Pinpoint the cell where the given text exists, returning its [x, y] midpoint coordinate. 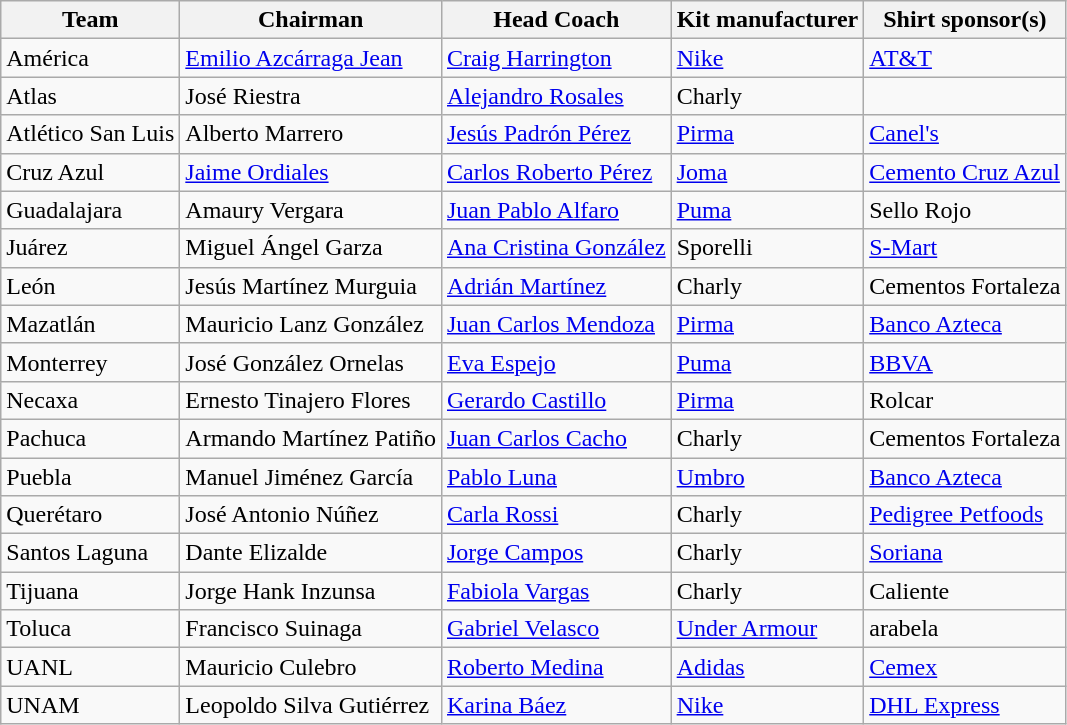
Karina Báez [556, 705]
Jorge Campos [556, 553]
Alberto Marrero [311, 134]
Rolcar [965, 400]
Pedigree Petfoods [965, 515]
Canel's [965, 134]
S-Mart [965, 248]
Francisco Suinaga [311, 629]
Dante Elizalde [311, 553]
Leopoldo Silva Gutiérrez [311, 705]
Jorge Hank Inzunsa [311, 591]
Umbro [768, 477]
Juárez [90, 248]
Jesús Padrón Pérez [556, 134]
Tijuana [90, 591]
Querétaro [90, 515]
Manuel Jiménez García [311, 477]
Ernesto Tinajero Flores [311, 400]
Fabiola Vargas [556, 591]
Joma [768, 172]
Miguel Ángel Garza [311, 248]
Santos Laguna [90, 553]
José Antonio Núñez [311, 515]
Roberto Medina [556, 667]
arabela [965, 629]
Carla Rossi [556, 515]
Atlas [90, 96]
Jesús Martínez Murguia [311, 286]
Emilio Azcárraga Jean [311, 58]
América [90, 58]
Pachuca [90, 438]
Sporelli [768, 248]
BBVA [965, 362]
UANL [90, 667]
Head Coach [556, 20]
Toluca [90, 629]
Craig Harrington [556, 58]
Puebla [90, 477]
Carlos Roberto Pérez [556, 172]
UNAM [90, 705]
Juan Carlos Mendoza [556, 324]
Eva Espejo [556, 362]
Monterrey [90, 362]
Alejandro Rosales [556, 96]
Ana Cristina González [556, 248]
Cemex [965, 667]
José González Ornelas [311, 362]
León [90, 286]
Amaury Vergara [311, 210]
Chairman [311, 20]
Juan Pablo Alfaro [556, 210]
Mauricio Culebro [311, 667]
Under Armour [768, 629]
Juan Carlos Cacho [556, 438]
Mazatlán [90, 324]
Kit manufacturer [768, 20]
AT&T [965, 58]
José Riestra [311, 96]
Guadalajara [90, 210]
Adrián Martínez [556, 286]
Caliente [965, 591]
DHL Express [965, 705]
Shirt sponsor(s) [965, 20]
Mauricio Lanz González [311, 324]
Adidas [768, 667]
Gabriel Velasco [556, 629]
Cruz Azul [90, 172]
Soriana [965, 553]
Pablo Luna [556, 477]
Armando Martínez Patiño [311, 438]
Atlético San Luis [90, 134]
Sello Rojo [965, 210]
Gerardo Castillo [556, 400]
Jaime Ordiales [311, 172]
Cemento Cruz Azul [965, 172]
Team [90, 20]
Necaxa [90, 400]
